Return [X, Y] of the center of cell containing provided text 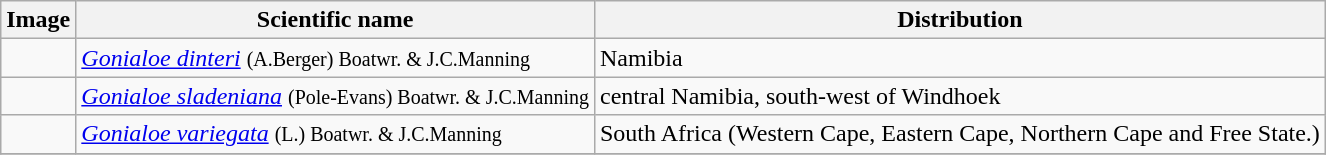
Image [38, 20]
Distribution [960, 20]
Gonialoe variegata (L.) Boatwr. & J.C.Manning [336, 134]
Scientific name [336, 20]
Gonialoe sladeniana (Pole-Evans) Boatwr. & J.C.Manning [336, 96]
central Namibia, south-west of Windhoek [960, 96]
South Africa (Western Cape, Eastern Cape, Northern Cape and Free State.) [960, 134]
Gonialoe dinteri (A.Berger) Boatwr. & J.C.Manning [336, 58]
Namibia [960, 58]
